Return [X, Y] of the center of cell containing provided text 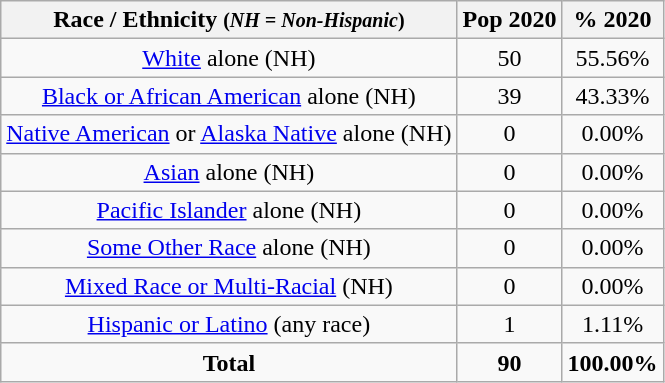
Hispanic or Latino (any race) [229, 324]
Total [229, 362]
White alone (NH) [229, 58]
Native American or Alaska Native alone (NH) [229, 134]
Black or African American alone (NH) [229, 96]
Pacific Islander alone (NH) [229, 210]
Mixed Race or Multi-Racial (NH) [229, 286]
Asian alone (NH) [229, 172]
Some Other Race alone (NH) [229, 248]
1 [510, 324]
1.11% [612, 324]
Race / Ethnicity (NH = Non-Hispanic) [229, 20]
39 [510, 96]
Pop 2020 [510, 20]
55.56% [612, 58]
90 [510, 362]
100.00% [612, 362]
50 [510, 58]
% 2020 [612, 20]
43.33% [612, 96]
